Pinpoint the cell where the given text exists, returning its [x, y] midpoint coordinate. 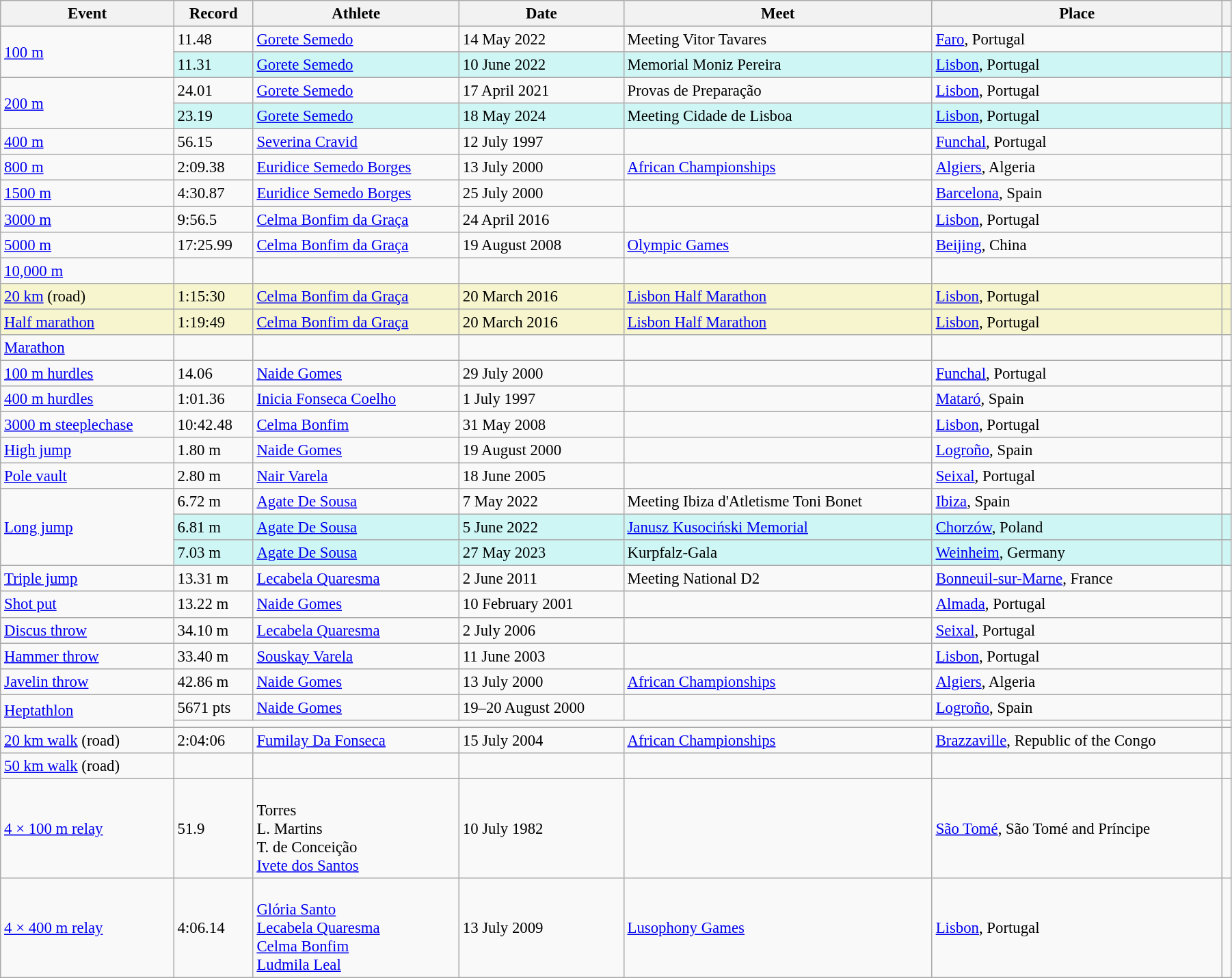
Meeting National D2 [778, 579]
Barcelona, Spain [1077, 193]
27 May 2023 [541, 553]
Half marathon [88, 322]
Place [1077, 14]
3000 m steeplechase [88, 424]
Brazzaville, Republic of the Congo [1077, 740]
11 June 2003 [541, 656]
11.31 [213, 65]
Discus throw [88, 630]
Fumilay Da Fonseca [356, 740]
10 February 2001 [541, 605]
1:19:49 [213, 322]
Glória SantoLecabela QuaresmaCelma BonfimLudmila Leal [356, 928]
100 m [88, 52]
50 km walk (road) [88, 766]
4 × 100 m relay [88, 828]
6.81 m [213, 528]
10:42.48 [213, 424]
10,000 m [88, 271]
17:25.99 [213, 245]
400 m hurdles [88, 399]
14.06 [213, 373]
2:09.38 [213, 167]
19 August 2000 [541, 450]
Athlete [356, 14]
800 m [88, 167]
Shot put [88, 605]
31 May 2008 [541, 424]
Meeting Cidade de Lisboa [778, 116]
400 m [88, 142]
5671 pts [213, 707]
Meeting Vitor Tavares [778, 40]
Triple jump [88, 579]
29 July 2000 [541, 373]
Heptathlon [88, 711]
Mataró, Spain [1077, 399]
5000 m [88, 245]
13.31 m [213, 579]
200 m [88, 104]
Meeting Ibiza d'Atletisme Toni Bonet [778, 502]
Weinheim, Germany [1077, 553]
20 km (road) [88, 296]
Olympic Games [778, 245]
10 June 2022 [541, 65]
Chorzów, Poland [1077, 528]
1.80 m [213, 450]
Souskay Varela [356, 656]
1 July 1997 [541, 399]
6.72 m [213, 502]
18 June 2005 [541, 476]
Event [88, 14]
Record [213, 14]
4:06.14 [213, 928]
2 July 2006 [541, 630]
São Tomé, São Tomé and Príncipe [1077, 828]
19–20 August 2000 [541, 707]
23.19 [213, 116]
Celma Bonfim [356, 424]
2:04:06 [213, 740]
Kurpfalz-Gala [778, 553]
Beijing, China [1077, 245]
24 April 2016 [541, 219]
4 × 400 m relay [88, 928]
3000 m [88, 219]
TorresL. MartinsT. de ConceiçãoIvete dos Santos [356, 828]
7.03 m [213, 553]
15 July 2004 [541, 740]
Severina Cravid [356, 142]
Marathon [88, 348]
Long jump [88, 528]
34.10 m [213, 630]
Hammer throw [88, 656]
7 May 2022 [541, 502]
13.22 m [213, 605]
5 June 2022 [541, 528]
24.01 [213, 91]
2 June 2011 [541, 579]
100 m hurdles [88, 373]
Pole vault [88, 476]
10 July 1982 [541, 828]
Memorial Moniz Pereira [778, 65]
42.86 m [213, 681]
Javelin throw [88, 681]
51.9 [213, 828]
2.80 m [213, 476]
56.15 [213, 142]
1:01.36 [213, 399]
Faro, Portugal [1077, 40]
12 July 1997 [541, 142]
Date [541, 14]
Janusz Kusociński Memorial [778, 528]
4:30.87 [213, 193]
High jump [88, 450]
9:56.5 [213, 219]
17 April 2021 [541, 91]
Inicia Fonseca Coelho [356, 399]
Meet [778, 14]
19 August 2008 [541, 245]
Lusophony Games [778, 928]
Provas de Preparação [778, 91]
33.40 m [213, 656]
25 July 2000 [541, 193]
20 km walk (road) [88, 740]
1:15:30 [213, 296]
Almada, Portugal [1077, 605]
Ibiza, Spain [1077, 502]
11.48 [213, 40]
Bonneuil-sur-Marne, France [1077, 579]
14 May 2022 [541, 40]
18 May 2024 [541, 116]
1500 m [88, 193]
13 July 2009 [541, 928]
Nair Varela [356, 476]
